Find where the given text appears and provide that cell's center as (x, y) coordinate. 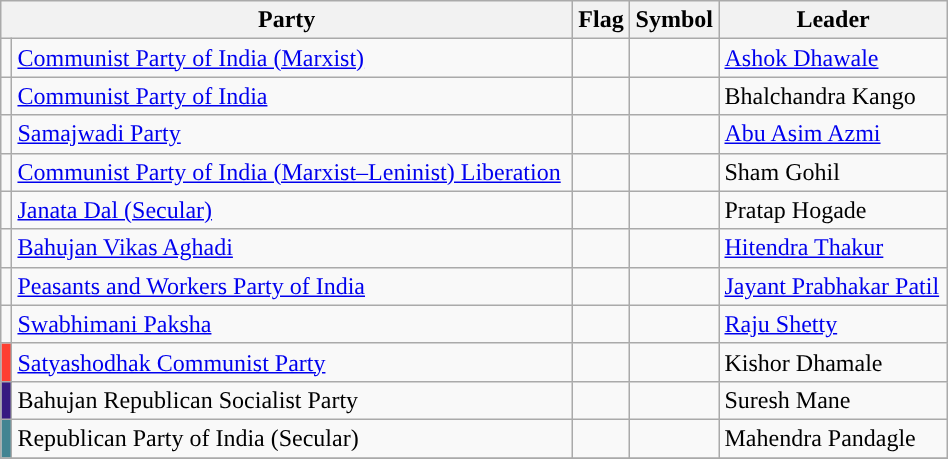
Communist Party of India (292, 96)
Republican Party of India (Secular) (292, 438)
Jayant Prabhakar Patil (833, 286)
Peasants and Workers Party of India (292, 286)
Bahujan Vikas Aghadi (292, 248)
Party (287, 20)
Leader (833, 20)
Ashok Dhawale (833, 58)
Bahujan Republican Socialist Party (292, 400)
Pratap Hogade (833, 210)
Suresh Mane (833, 400)
Satyashodhak Communist Party (292, 362)
Flag (602, 20)
Swabhimani Paksha (292, 324)
Communist Party of India (Marxist) (292, 58)
Janata Dal (Secular) (292, 210)
Symbol (674, 20)
Kishor Dhamale (833, 362)
Hitendra Thakur (833, 248)
Bhalchandra Kango (833, 96)
Samajwadi Party (292, 134)
Mahendra Pandagle (833, 438)
Sham Gohil (833, 172)
Raju Shetty (833, 324)
Communist Party of India (Marxist–Leninist) Liberation (292, 172)
Abu Asim Azmi (833, 134)
